Find where the given text appears and provide that cell's center as (X, Y) coordinate. 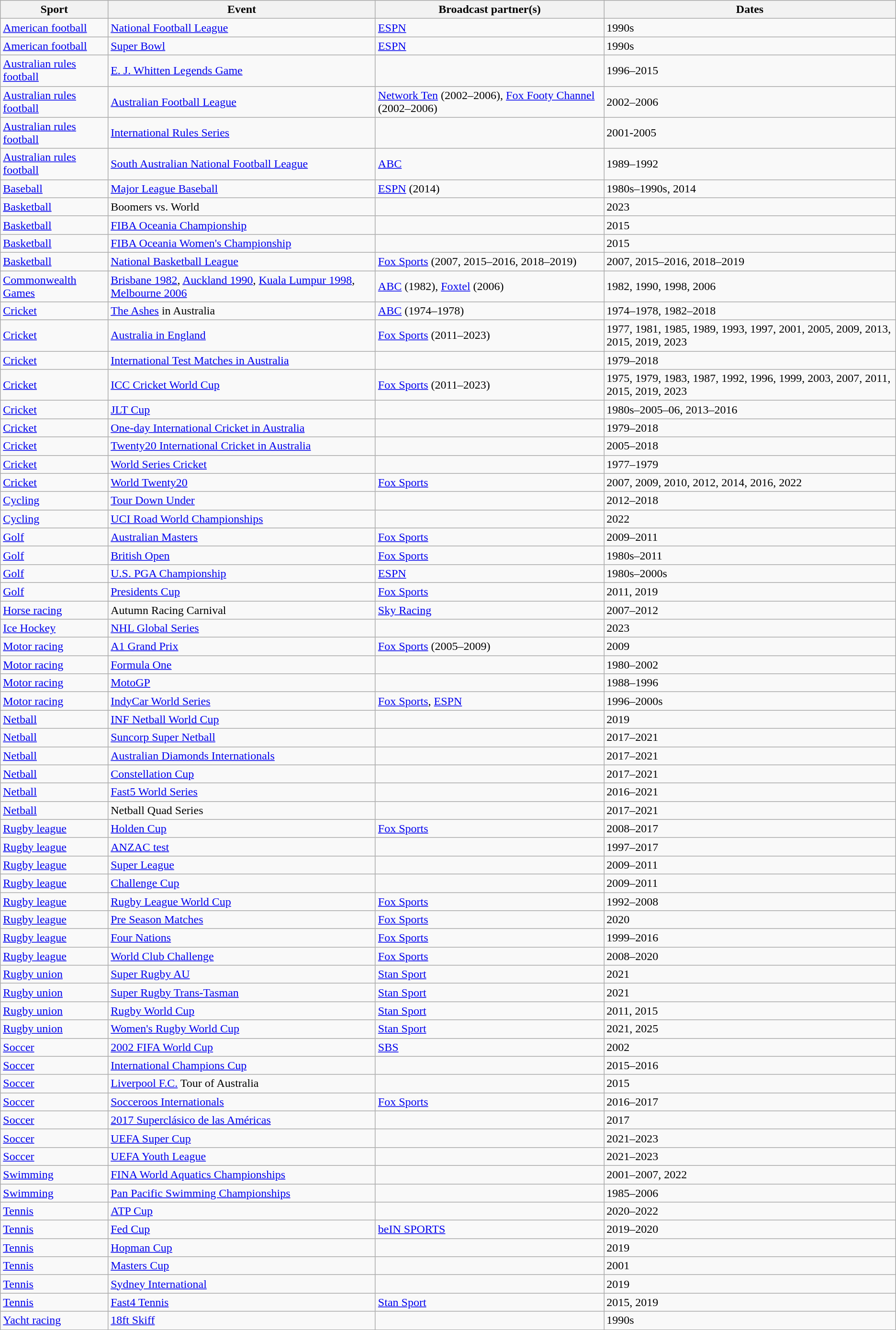
JLT Cup (242, 410)
SBS (489, 1047)
2005–2018 (750, 446)
1974–1978, 1982–2018 (750, 311)
2001 (750, 1266)
2016–2021 (750, 792)
1982, 1990, 1998, 2006 (750, 286)
ABC (1982), Foxtel (2006) (489, 286)
The Ashes in Australia (242, 311)
2015, 2019 (750, 1302)
Baseball (55, 189)
2020 (750, 920)
2007–2012 (750, 610)
ATP Cup (242, 1211)
1975, 1979, 1983, 1987, 1992, 1996, 1999, 2003, 2007, 2011, 2015, 2019, 2023 (750, 385)
Dates (750, 10)
Boomers vs. World (242, 207)
Hopman Cup (242, 1248)
1988–1996 (750, 683)
ANZAC test (242, 847)
Super League (242, 865)
Australian Diamonds Internationals (242, 756)
Sport (55, 10)
ABC (489, 164)
2002 FIFA World Cup (242, 1047)
1996–2000s (750, 701)
International Champions Cup (242, 1065)
1980s–2000s (750, 573)
Commonwealth Games (55, 286)
U.S. PGA Championship (242, 573)
Super Rugby Trans-Tasman (242, 993)
World Series Cricket (242, 464)
UCI Road World Championships (242, 519)
2008–2017 (750, 828)
2016–2017 (750, 1102)
1997–2017 (750, 847)
2002–2006 (750, 101)
Brisbane 1982, Auckland 1990, Kuala Lumpur 1998, Melbourne 2006 (242, 286)
E. J. Whitten Legends Game (242, 71)
Fox Sports, ESPN (489, 701)
British Open (242, 555)
FINA World Aquatics Championships (242, 1174)
2022 (750, 519)
National Football League (242, 28)
1980s–2011 (750, 555)
1980s–2005–06, 2013–2016 (750, 410)
IndyCar World Series (242, 701)
South Australian National Football League (242, 164)
2011, 2019 (750, 592)
Formula One (242, 665)
Netball Quad Series (242, 810)
World Twenty20 (242, 482)
Pre Season Matches (242, 920)
One-day International Cricket in Australia (242, 428)
Twenty20 International Cricket in Australia (242, 446)
NHL Global Series (242, 628)
Constellation Cup (242, 774)
Presidents Cup (242, 592)
World Club Challenge (242, 956)
2007, 2015–2016, 2018–2019 (750, 261)
2001-2005 (750, 133)
FIBA Oceania Championship (242, 225)
2002 (750, 1047)
Women's Rugby World Cup (242, 1029)
Fast4 Tennis (242, 1302)
1996–2015 (750, 71)
ICC Cricket World Cup (242, 385)
Challenge Cup (242, 883)
Four Nations (242, 938)
Rugby World Cup (242, 1011)
1992–2008 (750, 901)
Super Bowl (242, 46)
Broadcast partner(s) (489, 10)
Australian Masters (242, 537)
International Test Matches in Australia (242, 360)
Masters Cup (242, 1266)
Fox Sports (2007, 2015–2016, 2018–2019) (489, 261)
Australian Football League (242, 101)
UEFA Youth League (242, 1156)
1977, 1981, 1985, 1989, 1993, 1997, 2001, 2005, 2009, 2013, 2015, 2019, 2023 (750, 336)
beIN SPORTS (489, 1229)
Ice Hockey (55, 628)
1980–2002 (750, 665)
INF Netball World Cup (242, 719)
Autumn Racing Carnival (242, 610)
Sky Racing (489, 610)
2011, 2015 (750, 1011)
2001–2007, 2022 (750, 1174)
MotoGP (242, 683)
Event (242, 10)
2017 (750, 1120)
ABC (1974–1978) (489, 311)
1980s–1990s, 2014 (750, 189)
Australia in England (242, 336)
UEFA Super Cup (242, 1138)
National Basketball League (242, 261)
Suncorp Super Netball (242, 738)
2008–2020 (750, 956)
2015–2016 (750, 1065)
2020–2022 (750, 1211)
Liverpool F.C. Tour of Australia (242, 1084)
1985–2006 (750, 1193)
Holden Cup (242, 828)
Yacht racing (55, 1320)
Super Rugby AU (242, 974)
Network Ten (2002–2006), Fox Footy Channel (2002–2006) (489, 101)
18ft Skiff (242, 1320)
1999–2016 (750, 938)
2021, 2025 (750, 1029)
1977–1979 (750, 464)
Sydney International (242, 1284)
Pan Pacific Swimming Championships (242, 1193)
2007, 2009, 2010, 2012, 2014, 2016, 2022 (750, 482)
FIBA Oceania Women's Championship (242, 243)
Tour Down Under (242, 501)
Fed Cup (242, 1229)
1989–1992 (750, 164)
2009 (750, 647)
International Rules Series (242, 133)
Major League Baseball (242, 189)
Rugby League World Cup (242, 901)
2012–2018 (750, 501)
Socceroos Internationals (242, 1102)
2019–2020 (750, 1229)
Horse racing (55, 610)
Fast5 World Series (242, 792)
ESPN (2014) (489, 189)
2017 Superclásico de las Américas (242, 1120)
Fox Sports (2005–2009) (489, 647)
A1 Grand Prix (242, 647)
